Capture the cell that displays the provided text and extract its (x, y) central coordinate. 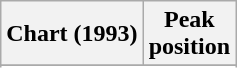
Peakposition (189, 34)
Chart (1993) (72, 34)
